Locate the cell with the specified text and output its (x, y) center coordinate. 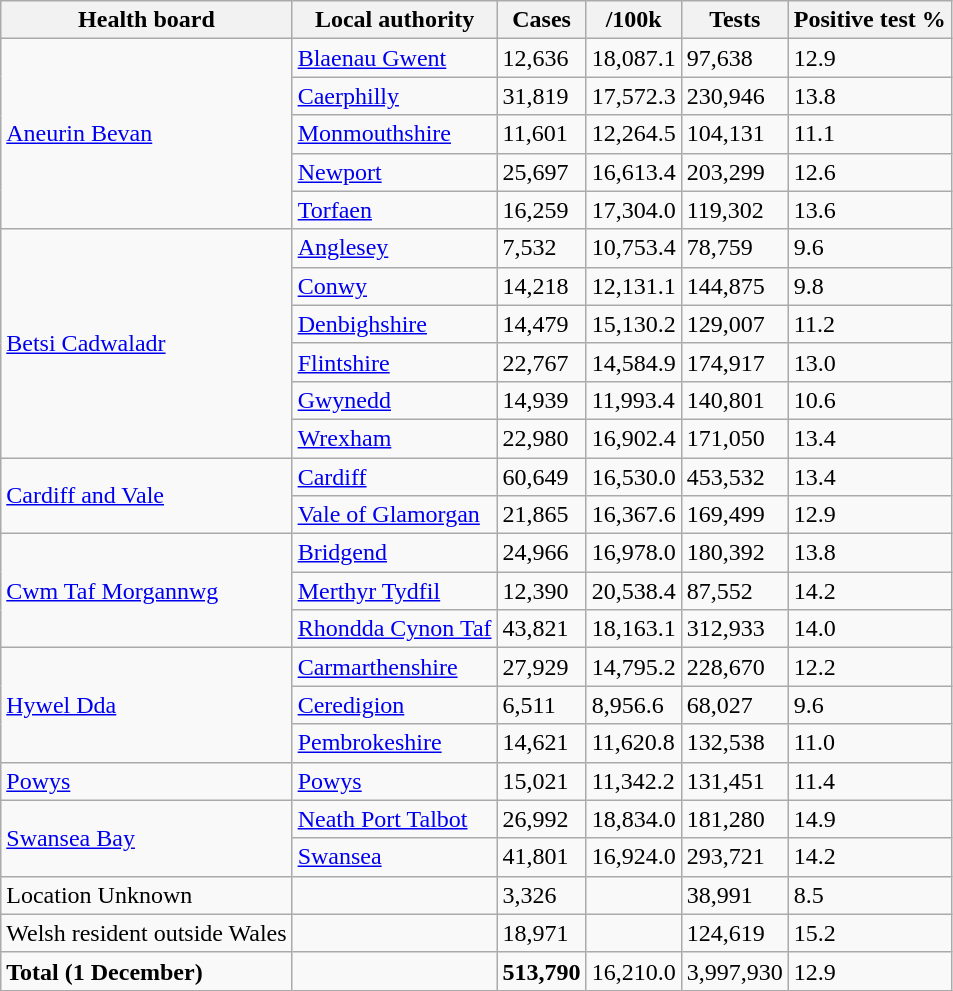
15,021 (542, 781)
16,259 (542, 210)
27,929 (542, 667)
13.0 (870, 362)
87,552 (734, 591)
38,991 (734, 895)
Blaenau Gwent (394, 58)
Anglesey (394, 248)
312,933 (734, 629)
Pembrokeshire (394, 743)
513,790 (542, 971)
43,821 (542, 629)
174,917 (734, 362)
14.0 (870, 629)
230,946 (734, 96)
181,280 (734, 819)
Conwy (394, 286)
7,532 (542, 248)
Health board (146, 20)
16,978.0 (634, 553)
Local authority (394, 20)
Rhondda Cynon Taf (394, 629)
Caerphilly (394, 96)
119,302 (734, 210)
18,087.1 (634, 58)
Swansea Bay (146, 838)
14,795.2 (634, 667)
11.0 (870, 743)
Cardiff and Vale (146, 496)
11.4 (870, 781)
Positive test % (870, 20)
140,801 (734, 400)
11.2 (870, 324)
Aneurin Bevan (146, 134)
Neath Port Talbot (394, 819)
16,924.0 (634, 857)
228,670 (734, 667)
124,619 (734, 933)
Hywel Dda (146, 705)
22,767 (542, 362)
16,367.6 (634, 515)
203,299 (734, 172)
14,218 (542, 286)
12.6 (870, 172)
Cwm Taf Morgannwg (146, 591)
Cases (542, 20)
15,130.2 (634, 324)
8,956.6 (634, 705)
171,050 (734, 438)
60,649 (542, 477)
10,753.4 (634, 248)
17,304.0 (634, 210)
97,638 (734, 58)
131,451 (734, 781)
14,479 (542, 324)
78,759 (734, 248)
20,538.4 (634, 591)
Monmouthshire (394, 134)
11,342.2 (634, 781)
Location Unknown (146, 895)
3,997,930 (734, 971)
16,210.0 (634, 971)
14.9 (870, 819)
12,390 (542, 591)
12,264.5 (634, 134)
25,697 (542, 172)
Wrexham (394, 438)
11,620.8 (634, 743)
68,027 (734, 705)
8.5 (870, 895)
22,980 (542, 438)
12.2 (870, 667)
Torfaen (394, 210)
14,584.9 (634, 362)
Gwynedd (394, 400)
21,865 (542, 515)
12,131.1 (634, 286)
132,538 (734, 743)
41,801 (542, 857)
24,966 (542, 553)
18,834.0 (634, 819)
129,007 (734, 324)
Ceredigion (394, 705)
Bridgend (394, 553)
180,392 (734, 553)
15.2 (870, 933)
6,511 (542, 705)
/100k (634, 20)
26,992 (542, 819)
16,613.4 (634, 172)
293,721 (734, 857)
11,993.4 (634, 400)
31,819 (542, 96)
3,326 (542, 895)
Merthyr Tydfil (394, 591)
10.6 (870, 400)
17,572.3 (634, 96)
12,636 (542, 58)
453,532 (734, 477)
11.1 (870, 134)
Total (1 December) (146, 971)
18,163.1 (634, 629)
14,939 (542, 400)
16,902.4 (634, 438)
Cardiff (394, 477)
18,971 (542, 933)
Swansea (394, 857)
144,875 (734, 286)
14,621 (542, 743)
Newport (394, 172)
16,530.0 (634, 477)
13.6 (870, 210)
Flintshire (394, 362)
Welsh resident outside Wales (146, 933)
11,601 (542, 134)
9.8 (870, 286)
Denbighshire (394, 324)
Carmarthenshire (394, 667)
Betsi Cadwaladr (146, 343)
Tests (734, 20)
169,499 (734, 515)
Vale of Glamorgan (394, 515)
104,131 (734, 134)
